Identify which cell holds the provided text, then report its [x, y] central coordinate. 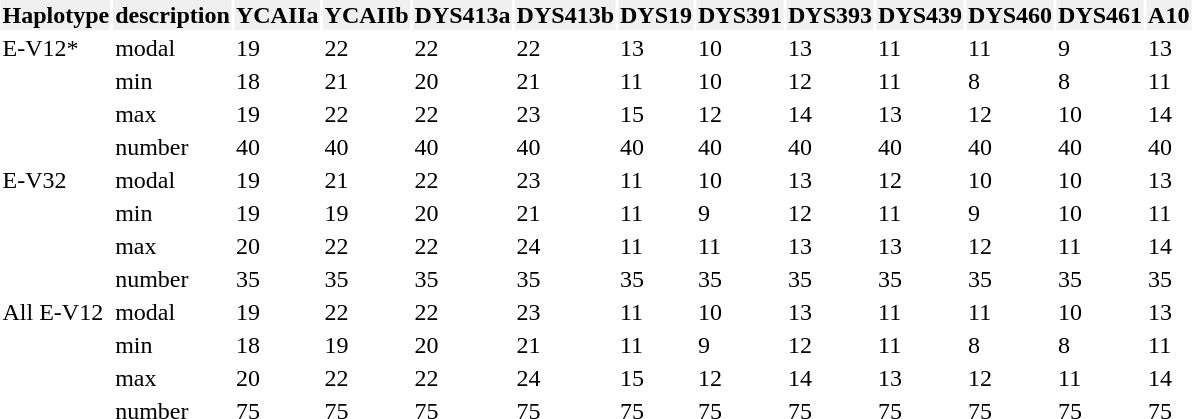
DYS460 [1010, 15]
YCAIIb [366, 15]
DYS393 [830, 15]
Haplotype [56, 15]
E-V12* [56, 48]
DYS19 [656, 15]
DYS439 [920, 15]
description [173, 15]
DYS391 [740, 15]
A10 [1169, 15]
YCAIIa [277, 15]
DYS461 [1100, 15]
E-V32 [56, 180]
DYS413a [462, 15]
All E-V12 [56, 312]
DYS413b [565, 15]
